Return the [x, y] coordinate for the center point of the cell that contains the specified text.  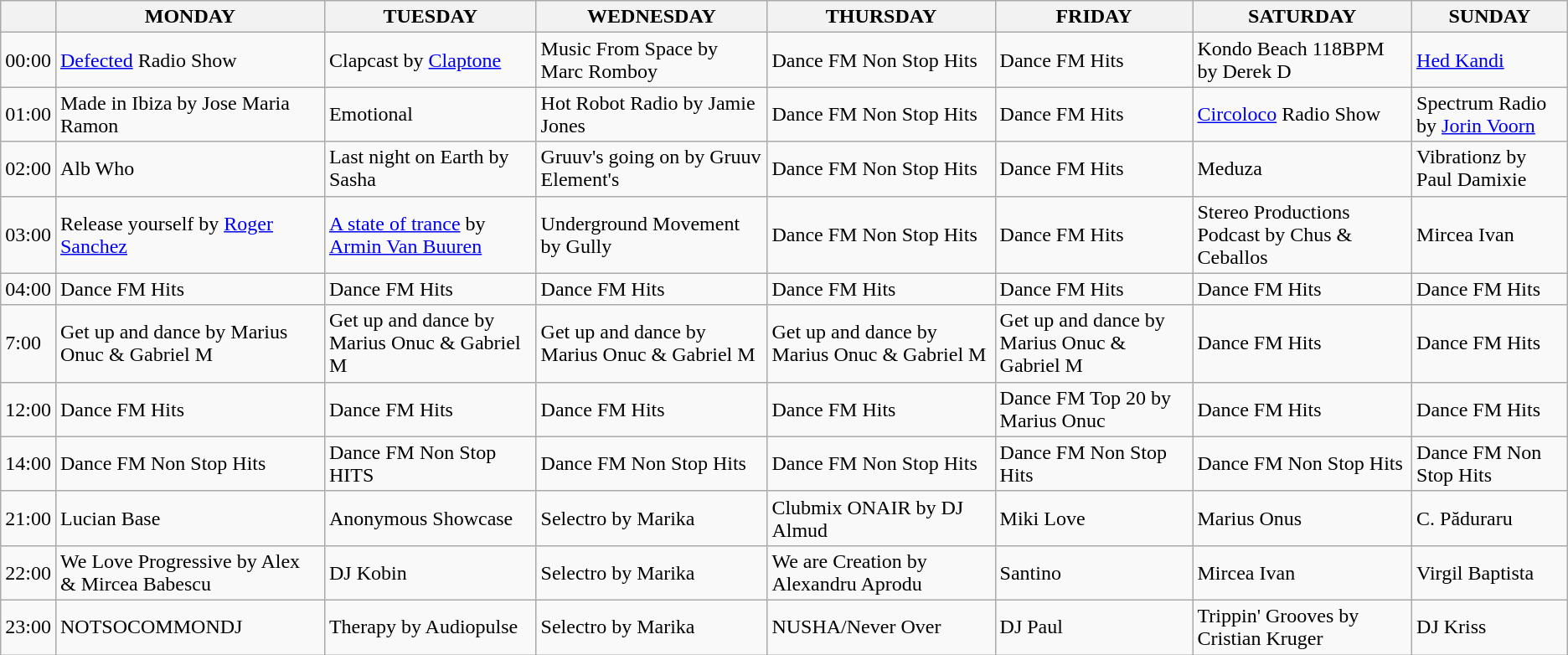
DJ Paul [1094, 627]
FRIDAY [1094, 17]
03:00 [28, 235]
DJ Kobin [431, 573]
Dance FM Non Stop HITS [431, 464]
Therapy by Audiopulse [431, 627]
00:00 [28, 60]
Vibrationz by Paul Damixie [1490, 169]
Circoloco Radio Show [1302, 114]
C. Păduraru [1490, 518]
Kondo Beach 118BPM by Derek D [1302, 60]
21:00 [28, 518]
Meduza [1302, 169]
Clapcast by Claptone [431, 60]
Anonymous Showcase [431, 518]
Last night on Earth by Sasha [431, 169]
NUSHA/Never Over [881, 627]
Alb Who [189, 169]
12:00 [28, 409]
Spectrum Radio by Jorin Voorn [1490, 114]
MONDAY [189, 17]
14:00 [28, 464]
Santino [1094, 573]
04:00 [28, 289]
A state of trance by Armin Van Buuren [431, 235]
Trippin' Grooves by Cristian Kruger [1302, 627]
Stereo Productions Podcast by Chus & Ceballos [1302, 235]
Marius Onus [1302, 518]
Music From Space by Marc Romboy [652, 60]
Clubmix ONAIR by DJ Almud [881, 518]
Hed Kandi [1490, 60]
22:00 [28, 573]
We are Creation by Alexandru Aprodu [881, 573]
DJ Kriss [1490, 627]
Made in Ibiza by Jose Maria Ramon [189, 114]
We Love Progressive by Alex & Mircea Babescu [189, 573]
02:00 [28, 169]
WEDNESDAY [652, 17]
TUESDAY [431, 17]
Defected Radio Show [189, 60]
Dance FM Top 20 by Marius Onuc [1094, 409]
01:00 [28, 114]
7:00 [28, 343]
Virgil Baptista [1490, 573]
Emotional [431, 114]
Gruuv's going on by Gruuv Element's [652, 169]
Underground Movement by Gully [652, 235]
Lucian Base [189, 518]
NOTSOCOMMONDJ [189, 627]
Hot Robot Radio by Jamie Jones [652, 114]
THURSDAY [881, 17]
Miki Love [1094, 518]
SATURDAY [1302, 17]
23:00 [28, 627]
Release yourself by Roger Sanchez [189, 235]
SUNDAY [1490, 17]
